Scan for the cell matching the given text and deliver its [x, y] coordinate at center. 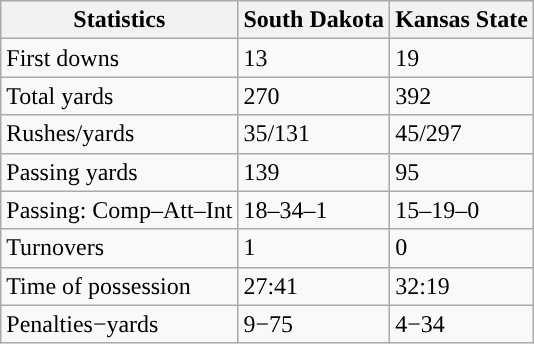
Passing yards [120, 172]
270 [314, 96]
Time of possession [120, 286]
Kansas State [462, 20]
9−75 [314, 324]
32:19 [462, 286]
Statistics [120, 20]
Total yards [120, 96]
27:41 [314, 286]
35/131 [314, 134]
First downs [120, 58]
95 [462, 172]
139 [314, 172]
South Dakota [314, 20]
13 [314, 58]
45/297 [462, 134]
15–19–0 [462, 210]
Passing: Comp–Att–Int [120, 210]
1 [314, 248]
Turnovers [120, 248]
18–34–1 [314, 210]
Penalties−yards [120, 324]
0 [462, 248]
19 [462, 58]
Rushes/yards [120, 134]
392 [462, 96]
4−34 [462, 324]
